From the cell containing the given text, extract its center point as [X, Y] coordinate. 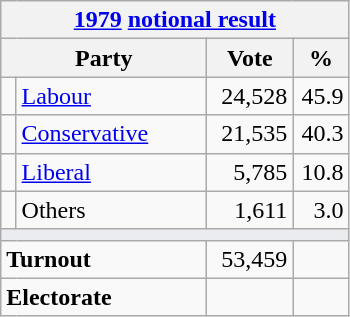
Party [104, 58]
Electorate [104, 297]
1979 notional result [175, 20]
3.0 [321, 210]
45.9 [321, 96]
1,611 [250, 210]
Labour [112, 96]
Vote [250, 58]
24,528 [250, 96]
53,459 [250, 259]
Liberal [112, 172]
Turnout [104, 259]
5,785 [250, 172]
10.8 [321, 172]
40.3 [321, 134]
Conservative [112, 134]
% [321, 58]
21,535 [250, 134]
Others [112, 210]
